Search for the cell housing the specified text and yield its [x, y] center coordinate. 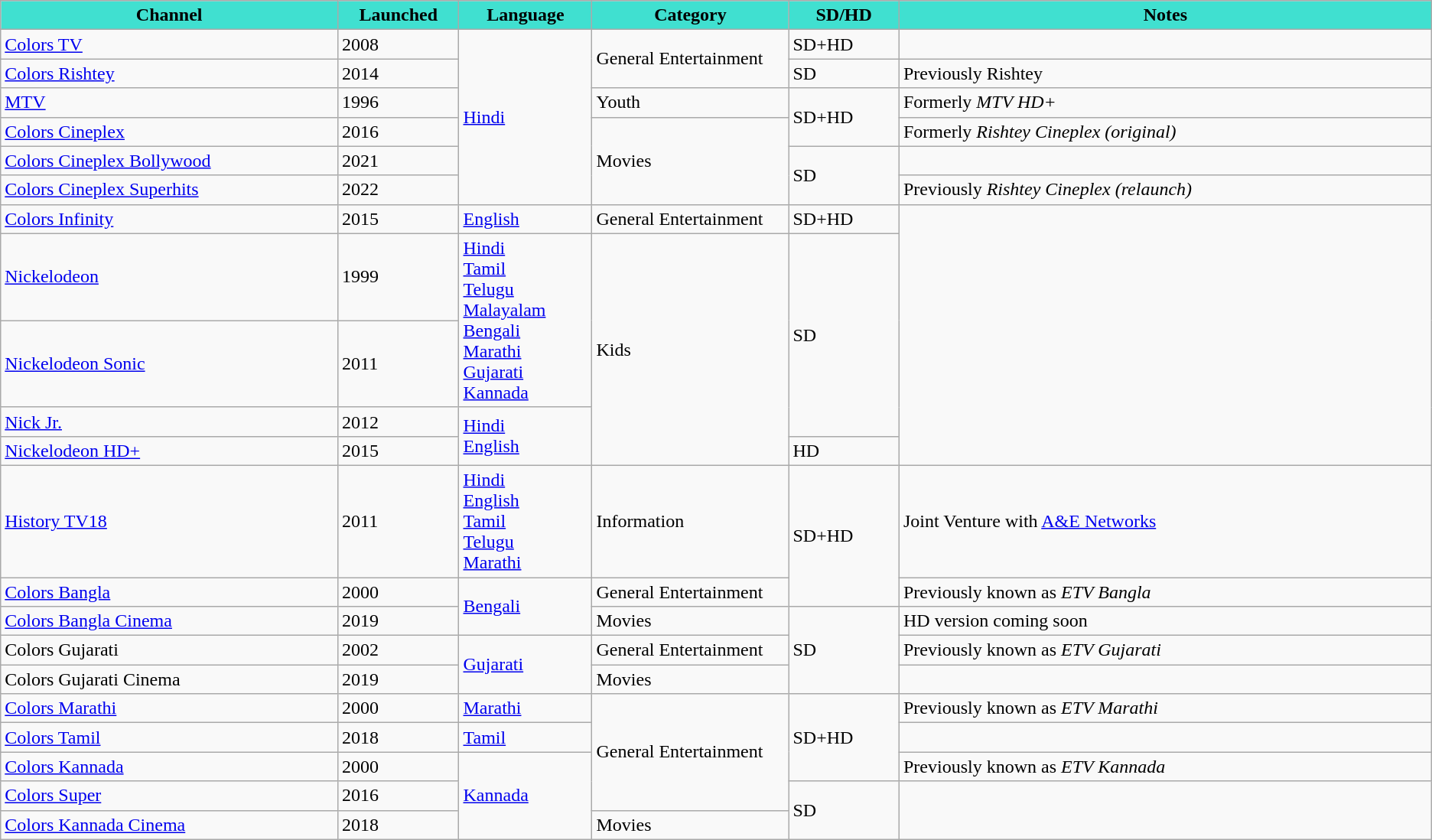
HD [845, 451]
Notes [1165, 15]
Previously Rishtey [1165, 73]
Colors Bangla Cinema [170, 621]
Information [690, 521]
Launched [399, 15]
Colors Cineplex Superhits [170, 190]
Bengali [526, 606]
Colors Kannada Cinema [170, 825]
Formerly Rishtey Cineplex (original) [1165, 132]
Colors Super [170, 796]
2002 [399, 650]
Colors Cineplex [170, 132]
Nickelodeon [170, 277]
Nickelodeon HD+ [170, 451]
Colors Gujarati Cinema [170, 679]
HD version coming soon [1165, 621]
Formerly MTV HD+ [1165, 103]
Colors Cineplex Bollywood [170, 161]
Joint Venture with A&E Networks [1165, 521]
Colors Marathi [170, 708]
2012 [399, 422]
Colors TV [170, 44]
Colors Tamil [170, 737]
Category [690, 15]
2008 [399, 44]
Colors Gujarati [170, 650]
Previously known as ETV Marathi [1165, 708]
Gujarati [526, 665]
Language [526, 15]
2014 [399, 73]
Colors Kannada [170, 767]
Colors Infinity [170, 219]
Previously known as ETV Kannada [1165, 767]
Nick Jr. [170, 422]
Kannada [526, 796]
1999 [399, 277]
1996 [399, 103]
2022 [399, 190]
MTV [170, 103]
Previously known as ETV Gujarati [1165, 650]
2021 [399, 161]
HindiEnglishTamilTeluguMarathi [526, 521]
HindiEnglish [526, 436]
Previously known as ETV Bangla [1165, 591]
HindiTamilTeluguMalayalamBengaliMarathiGujaratiKannada [526, 320]
Channel [170, 15]
Colors Bangla [170, 591]
Nickelodeon Sonic [170, 364]
Youth [690, 103]
Marathi [526, 708]
History TV18 [170, 521]
Previously Rishtey Cineplex (relaunch) [1165, 190]
Colors Rishtey [170, 73]
Tamil [526, 737]
Kids [690, 349]
English [526, 219]
Hindi [526, 117]
SD/HD [845, 15]
